Extract the [x, y] coordinate from the center of the cell holding the provided text.  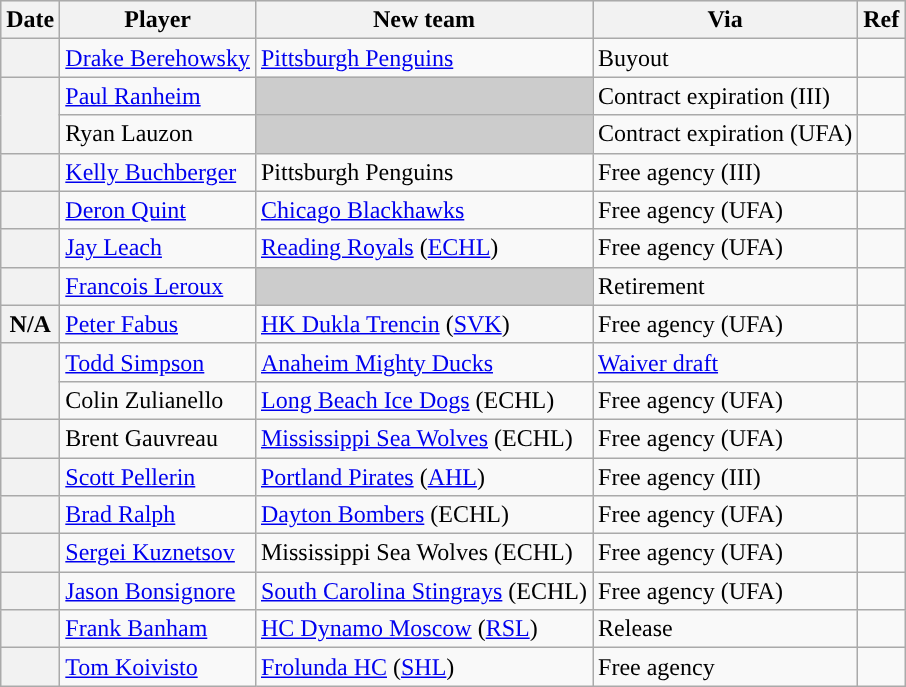
Drake Berehowsky [158, 58]
Reading Royals (ECHL) [424, 248]
Jason Bonsignore [158, 591]
Anaheim Mighty Ducks [424, 362]
Date [30, 20]
N/A [30, 324]
Release [726, 629]
Colin Zulianello [158, 400]
HC Dynamo Moscow (RSL) [424, 629]
New team [424, 20]
Ryan Lauzon [158, 134]
Frolunda HC (SHL) [424, 667]
Peter Fabus [158, 324]
Sergei Kuznetsov [158, 553]
Dayton Bombers (ECHL) [424, 515]
Portland Pirates (AHL) [424, 477]
Scott Pellerin [158, 477]
Paul Ranheim [158, 96]
Waiver draft [726, 362]
Tom Koivisto [158, 667]
Todd Simpson [158, 362]
Deron Quint [158, 210]
Chicago Blackhawks [424, 210]
Long Beach Ice Dogs (ECHL) [424, 400]
Player [158, 20]
Jay Leach [158, 248]
Ref [882, 20]
Retirement [726, 286]
South Carolina Stingrays (ECHL) [424, 591]
Free agency [726, 667]
Kelly Buchberger [158, 172]
Via [726, 20]
Brad Ralph [158, 515]
Brent Gauvreau [158, 438]
Contract expiration (UFA) [726, 134]
Francois Leroux [158, 286]
Frank Banham [158, 629]
Contract expiration (III) [726, 96]
Buyout [726, 58]
HK Dukla Trencin (SVK) [424, 324]
